Detect which cell encompasses the target text, then output its (X, Y) center coordinate. 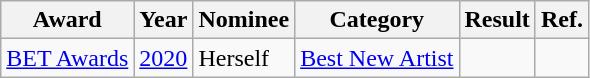
BET Awards (68, 58)
Year (164, 20)
Category (377, 20)
Ref. (562, 20)
Result (497, 20)
Best New Artist (377, 58)
Award (68, 20)
Nominee (244, 20)
2020 (164, 58)
Herself (244, 58)
